Pinpoint the cell where the given text exists, returning its (x, y) midpoint coordinate. 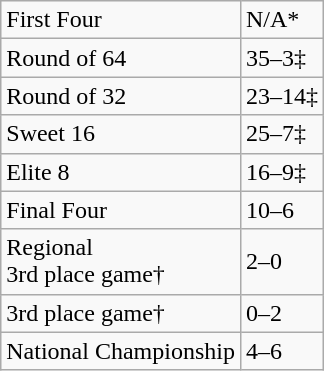
4–6 (282, 351)
23–14‡ (282, 96)
2–0 (282, 262)
Sweet 16 (121, 134)
10–6 (282, 210)
35–3‡ (282, 58)
Round of 64 (121, 58)
25–7‡ (282, 134)
National Championship (121, 351)
Regional3rd place game† (121, 262)
First Four (121, 20)
16–9‡ (282, 172)
Elite 8 (121, 172)
Round of 32 (121, 96)
Final Four (121, 210)
N/A* (282, 20)
0–2 (282, 313)
3rd place game† (121, 313)
